Scan for the cell matching the given text and deliver its (x, y) coordinate at center. 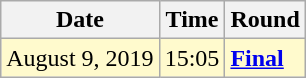
August 9, 2019 (80, 58)
Round (265, 20)
15:05 (192, 58)
Date (80, 20)
Final (265, 58)
Time (192, 20)
